Return [X, Y] of the center of cell containing provided text 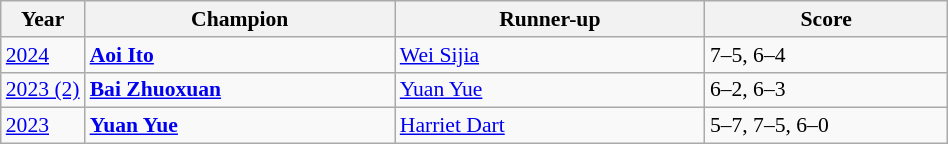
Score [826, 19]
2023 (2) [43, 90]
5–7, 7–5, 6–0 [826, 126]
Bai Zhuoxuan [240, 90]
2024 [43, 55]
7–5, 6–4 [826, 55]
6–2, 6–3 [826, 90]
Wei Sijia [550, 55]
Year [43, 19]
2023 [43, 126]
Harriet Dart [550, 126]
Champion [240, 19]
Runner-up [550, 19]
Aoi Ito [240, 55]
